Search for the cell housing the specified text and yield its [x, y] center coordinate. 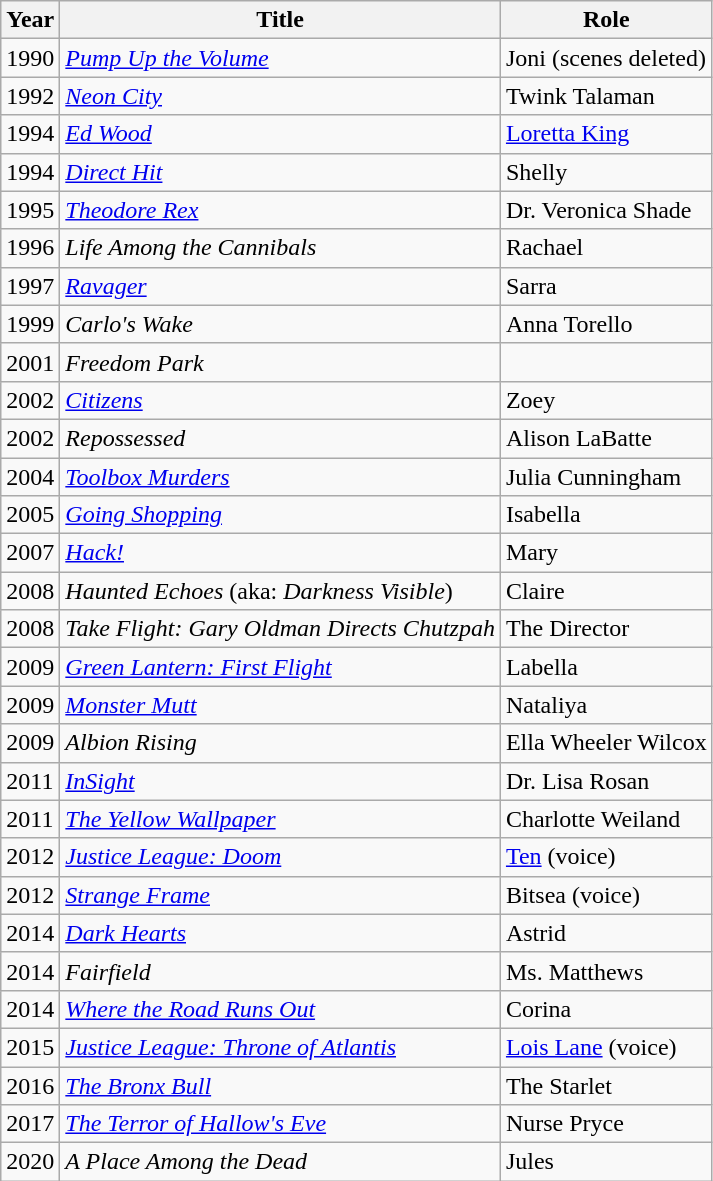
Julia Cunningham [606, 477]
The Starlet [606, 1085]
1995 [30, 210]
2004 [30, 477]
Mary [606, 553]
Ten (voice) [606, 857]
Shelly [606, 172]
Claire [606, 591]
Repossessed [280, 438]
Pump Up the Volume [280, 58]
A Place Among the Dead [280, 1162]
Anna Torello [606, 324]
2020 [30, 1162]
Bitsea (voice) [606, 895]
Green Lantern: First Flight [280, 667]
Neon City [280, 96]
2005 [30, 515]
Zoey [606, 400]
Haunted Echoes (aka: Darkness Visible) [280, 591]
1997 [30, 286]
Joni (scenes deleted) [606, 58]
Ella Wheeler Wilcox [606, 743]
2017 [30, 1124]
1996 [30, 248]
Where the Road Runs Out [280, 1009]
Justice League: Doom [280, 857]
Hack! [280, 553]
Sarra [606, 286]
Fairfield [280, 971]
2016 [30, 1085]
Justice League: Throne of Atlantis [280, 1047]
1992 [30, 96]
Monster Mutt [280, 705]
Corina [606, 1009]
Title [280, 20]
Twink Talaman [606, 96]
Theodore Rex [280, 210]
Nurse Pryce [606, 1124]
Nataliya [606, 705]
Carlo's Wake [280, 324]
Labella [606, 667]
The Bronx Bull [280, 1085]
Astrid [606, 933]
The Director [606, 629]
The Terror of Hallow's Eve [280, 1124]
Lois Lane (voice) [606, 1047]
Freedom Park [280, 362]
Role [606, 20]
2015 [30, 1047]
The Yellow Wallpaper [280, 819]
1990 [30, 58]
1999 [30, 324]
2007 [30, 553]
Toolbox Murders [280, 477]
Jules [606, 1162]
Charlotte Weiland [606, 819]
Year [30, 20]
Ed Wood [280, 134]
2001 [30, 362]
Going Shopping [280, 515]
InSight [280, 781]
Dr. Lisa Rosan [606, 781]
Citizens [280, 400]
Dr. Veronica Shade [606, 210]
Take Flight: Gary Oldman Directs Chutzpah [280, 629]
Life Among the Cannibals [280, 248]
Rachael [606, 248]
Ravager [280, 286]
Albion Rising [280, 743]
Strange Frame [280, 895]
Ms. Matthews [606, 971]
Dark Hearts [280, 933]
Alison LaBatte [606, 438]
Isabella [606, 515]
Direct Hit [280, 172]
Loretta King [606, 134]
